Determine the [X, Y] coordinate at the center of the cell enclosing the given text.  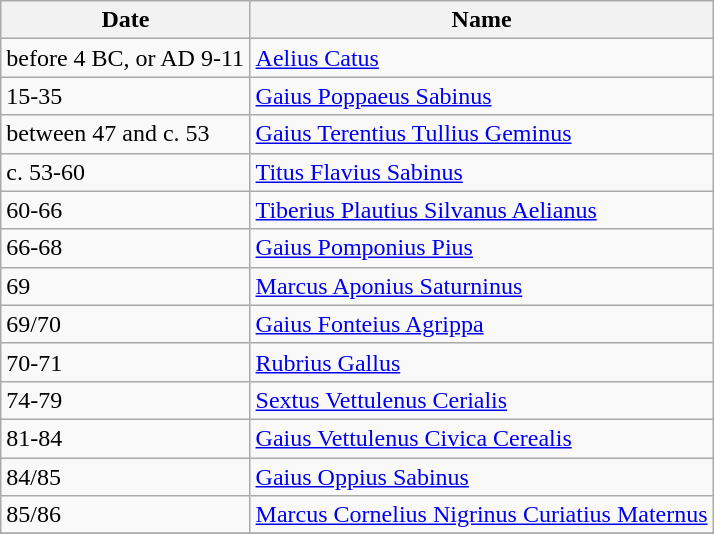
before 4 BC, or AD 9-11 [126, 58]
85/86 [126, 515]
Titus Flavius Sabinus [482, 172]
69 [126, 286]
Tiberius Plautius Silvanus Aelianus [482, 210]
Gaius Fonteius Agrippa [482, 324]
Gaius Vettulenus Civica Cerealis [482, 438]
74-79 [126, 400]
Gaius Poppaeus Sabinus [482, 96]
Gaius Pomponius Pius [482, 248]
Date [126, 20]
Gaius Terentius Tullius Geminus [482, 134]
15-35 [126, 96]
Rubrius Gallus [482, 362]
Name [482, 20]
c. 53-60 [126, 172]
70-71 [126, 362]
between 47 and c. 53 [126, 134]
60-66 [126, 210]
81-84 [126, 438]
66-68 [126, 248]
Marcus Cornelius Nigrinus Curiatius Maternus [482, 515]
69/70 [126, 324]
Aelius Catus [482, 58]
Sextus Vettulenus Cerialis [482, 400]
84/85 [126, 477]
Gaius Oppius Sabinus [482, 477]
Marcus Aponius Saturninus [482, 286]
